Provide the (x, y) coordinate of the cell's center where the given text is located.  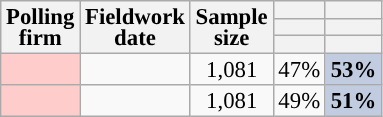
51% (353, 101)
49% (299, 101)
Pollingfirm (40, 28)
47% (299, 70)
Samplesize (232, 28)
Fieldworkdate (136, 28)
53% (353, 70)
